For the text-containing cell, return its midpoint in (X, Y) coordinate format. 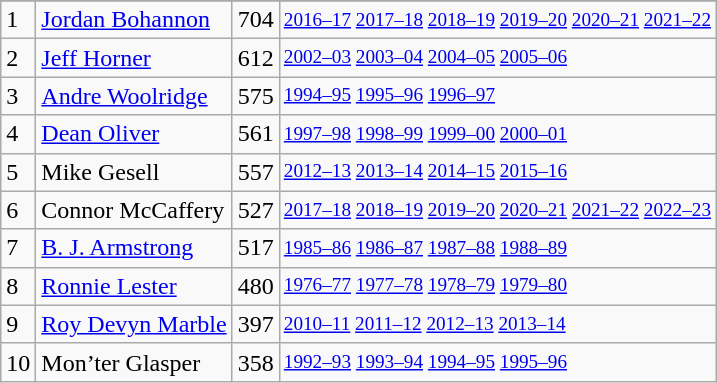
1 (18, 20)
517 (256, 248)
10 (18, 362)
Jeff Horner (134, 58)
6 (18, 210)
Mon’ter Glasper (134, 362)
8 (18, 286)
5 (18, 172)
2 (18, 58)
4 (18, 134)
2010–11 2011–12 2012–13 2013–14 (497, 324)
1997–98 1998–99 1999–00 2000–01 (497, 134)
Roy Devyn Marble (134, 324)
Dean Oliver (134, 134)
Andre Woolridge (134, 96)
7 (18, 248)
1976–77 1977–78 1978–79 1979–80 (497, 286)
Mike Gesell (134, 172)
2017–18 2018–19 2019–20 2020–21 2021–22 2022–23 (497, 210)
1985–86 1986–87 1987–88 1988–89 (497, 248)
Ronnie Lester (134, 286)
2012–13 2013–14 2014–15 2015–16 (497, 172)
3 (18, 96)
557 (256, 172)
B. J. Armstrong (134, 248)
527 (256, 210)
561 (256, 134)
9 (18, 324)
2002–03 2003–04 2004–05 2005–06 (497, 58)
1992–93 1993–94 1994–95 1995–96 (497, 362)
Jordan Bohannon (134, 20)
612 (256, 58)
575 (256, 96)
358 (256, 362)
1994–95 1995–96 1996–97 (497, 96)
397 (256, 324)
704 (256, 20)
Connor McCaffery (134, 210)
2016–17 2017–18 2018–19 2019–20 2020–21 2021–22 (497, 20)
480 (256, 286)
